Pinpoint the cell where the given text exists, returning its [X, Y] midpoint coordinate. 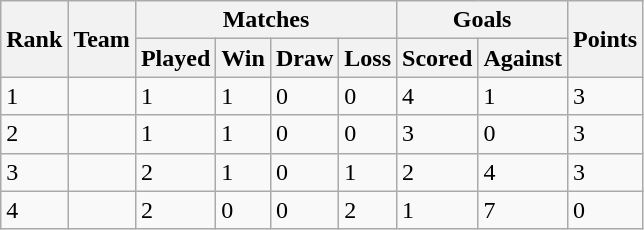
Scored [438, 58]
Loss [368, 58]
7 [523, 210]
Played [175, 58]
Goals [482, 20]
Team [102, 39]
Win [244, 58]
Draw [304, 58]
Points [606, 39]
Against [523, 58]
Matches [266, 20]
Rank [34, 39]
